Search for the cell housing the specified text and yield its (X, Y) center coordinate. 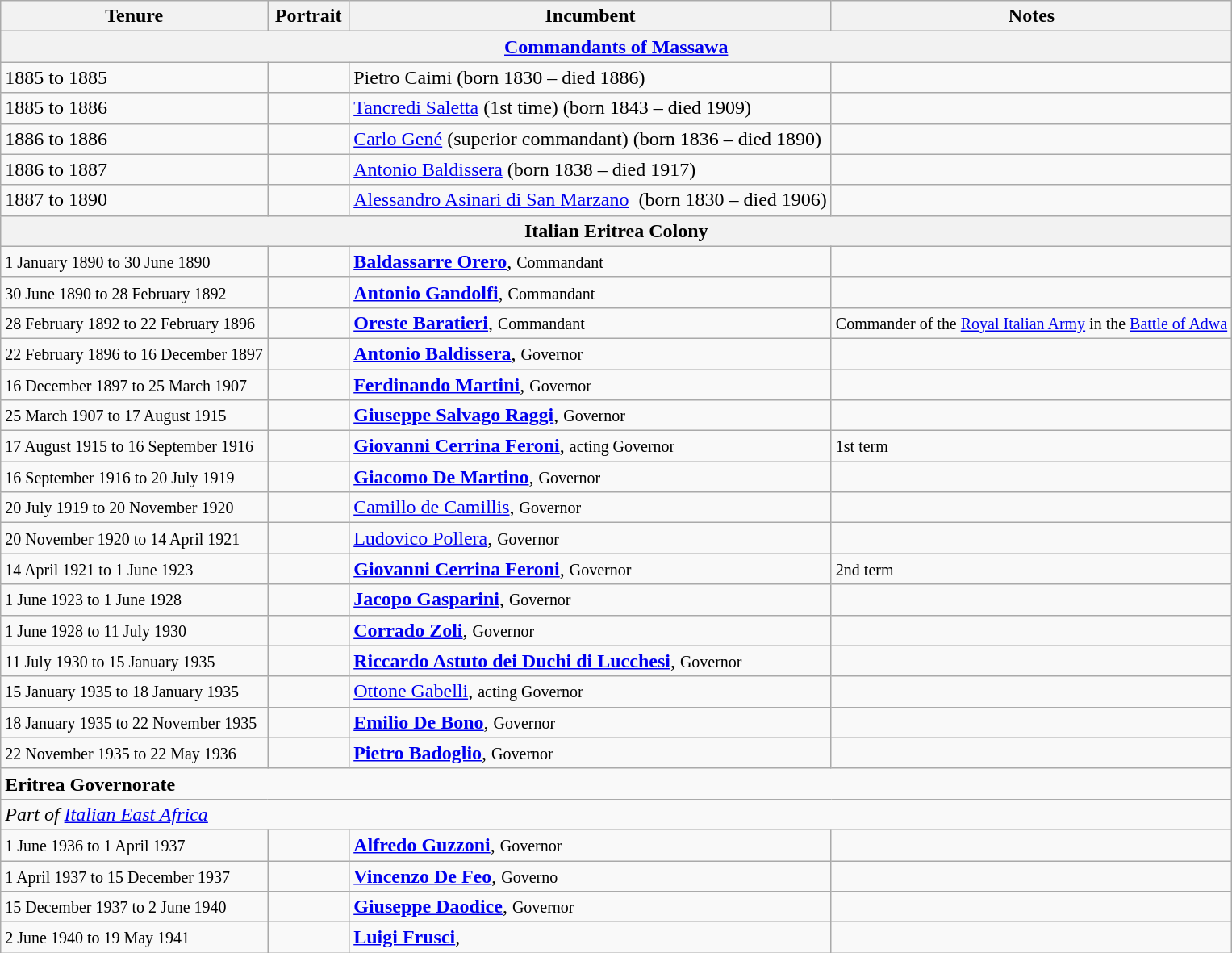
Antonio Baldissera, Governor (591, 353)
Pietro Badoglio, Governor (591, 753)
Alessandro Asinari di San Marzano (born 1830 – died 1906) (591, 200)
Incumbent (591, 16)
Ferdinando Martini, Governor (591, 385)
22 November 1935 to 22 May 1936 (134, 753)
15 December 1937 to 2 June 1940 (134, 907)
Giovanni Cerrina Feroni, acting Governor (591, 446)
Luigi Frusci, (591, 938)
Antonio Baldissera (born 1838 – died 1917) (591, 169)
Riccardo Astuto dei Duchi di Lucchesi, Governor (591, 661)
1 June 1928 to 11 July 1930 (134, 630)
Carlo Gené (superior commandant) (born 1836 – died 1890) (591, 139)
Pietro Caimi (born 1830 – died 1886) (591, 77)
Commander of the Royal Italian Army in the Battle of Adwa (1031, 323)
Giovanni Cerrina Feroni, Governor (591, 569)
1st term (1031, 446)
1886 to 1886 (134, 139)
1886 to 1887 (134, 169)
Jacopo Gasparini, Governor (591, 600)
Commandants of Massawa (616, 47)
1 January 1890 to 30 June 1890 (134, 261)
1 April 1937 to 15 December 1937 (134, 876)
Corrado Zoli, Governor (591, 630)
28 February 1892 to 22 February 1896 (134, 323)
20 July 1919 to 20 November 1920 (134, 508)
Portrait (308, 16)
16 September 1916 to 20 July 1919 (134, 477)
Part of Italian East Africa (616, 814)
1885 to 1886 (134, 108)
17 August 1915 to 16 September 1916 (134, 446)
Italian Eritrea Colony (616, 231)
2nd term (1031, 569)
20 November 1920 to 14 April 1921 (134, 538)
14 April 1921 to 1 June 1923 (134, 569)
Camillo de Camillis, Governor (591, 508)
Eritrea Governorate (616, 784)
Oreste Baratieri, Commandant (591, 323)
15 January 1935 to 18 January 1935 (134, 692)
Notes (1031, 16)
18 January 1935 to 22 November 1935 (134, 722)
Giuseppe Daodice, Governor (591, 907)
25 March 1907 to 17 August 1915 (134, 416)
Baldassarre Orero, Commandant (591, 261)
2 June 1940 to 19 May 1941 (134, 938)
22 February 1896 to 16 December 1897 (134, 353)
Ludovico Pollera, Governor (591, 538)
1 June 1923 to 1 June 1928 (134, 600)
Tancredi Saletta (1st time) (born 1843 – died 1909) (591, 108)
Emilio De Bono, Governor (591, 722)
Alfredo Guzzoni, Governor (591, 845)
1885 to 1885 (134, 77)
Ottone Gabelli, acting Governor (591, 692)
11 July 1930 to 15 January 1935 (134, 661)
Vincenzo De Feo, Governo (591, 876)
Antonio Gandolfi, Commandant (591, 292)
Tenure (134, 16)
Giuseppe Salvago Raggi, Governor (591, 416)
Giacomo De Martino, Governor (591, 477)
30 June 1890 to 28 February 1892 (134, 292)
1 June 1936 to 1 April 1937 (134, 845)
1887 to 1890 (134, 200)
16 December 1897 to 25 March 1907 (134, 385)
